Search for the cell housing the specified text and yield its [X, Y] center coordinate. 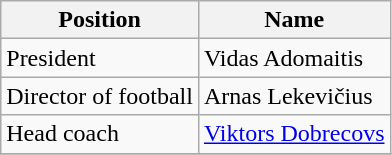
President [100, 58]
Position [100, 20]
Director of football [100, 96]
Viktors Dobrecovs [294, 134]
Vidas Adomaitis [294, 58]
Name [294, 20]
Head coach [100, 134]
Arnas Lekevičius [294, 96]
